Pinpoint the cell where the given text exists, returning its (X, Y) midpoint coordinate. 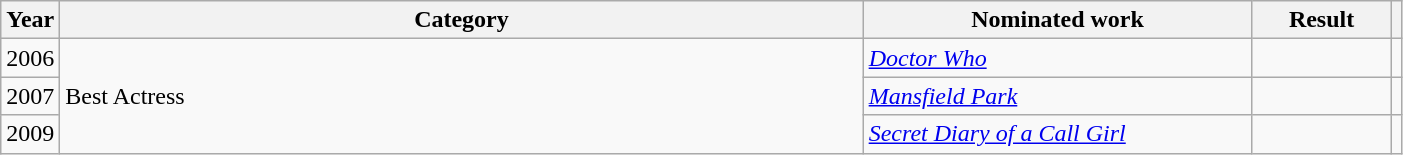
Secret Diary of a Call Girl (1058, 134)
Result (1322, 20)
Category (462, 20)
Best Actress (462, 96)
Nominated work (1058, 20)
Doctor Who (1058, 58)
2007 (30, 96)
Mansfield Park (1058, 96)
2009 (30, 134)
2006 (30, 58)
Year (30, 20)
